Provide the [x, y] coordinate of the cell's center where the given text is located.  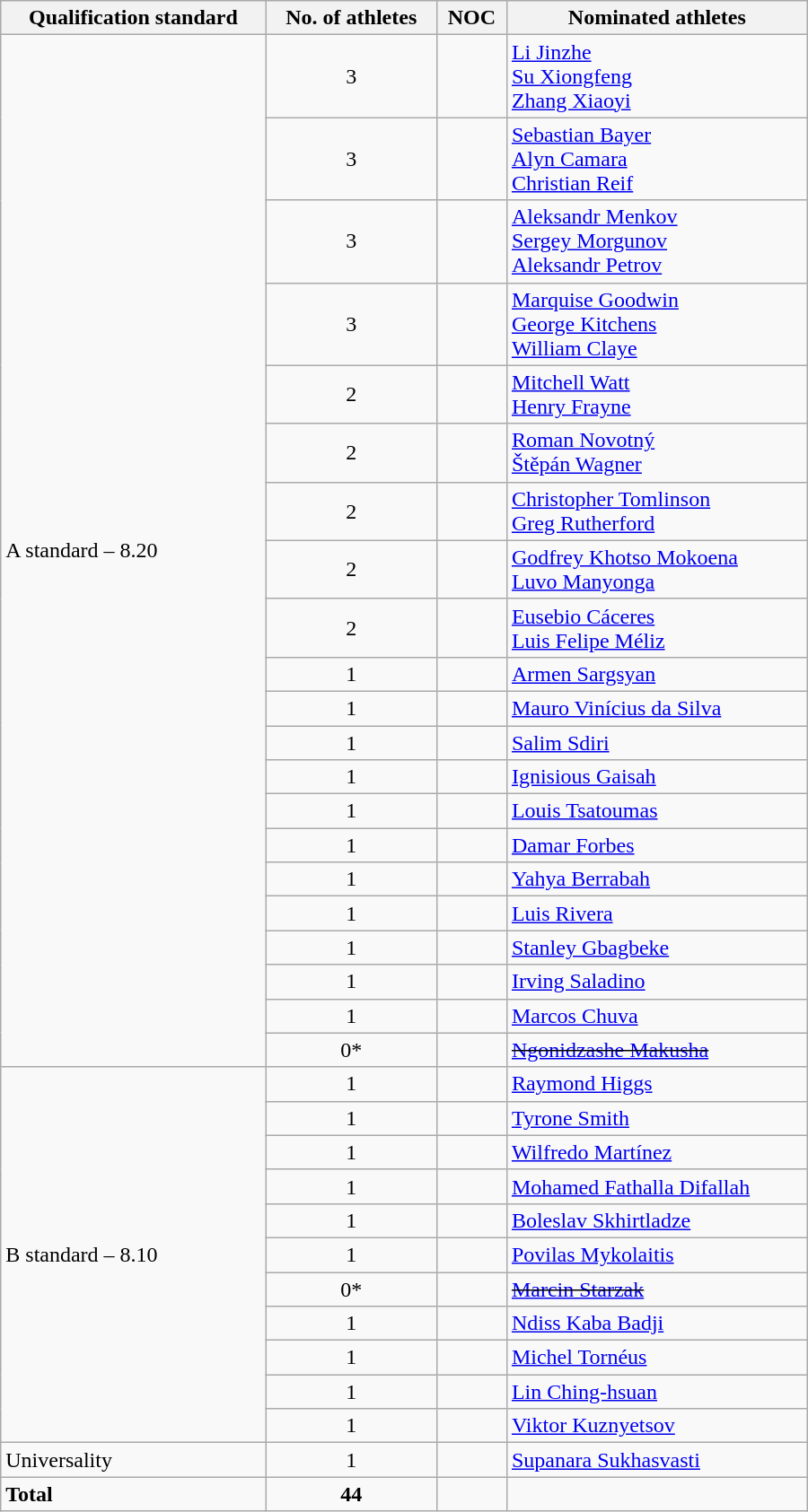
Viktor Kuznyetsov [657, 1426]
Supanara Sukhasvasti [657, 1460]
Lin Ching-hsuan [657, 1392]
Qualification standard [133, 18]
Mohamed Fathalla Difallah [657, 1186]
Boleslav Skhirtladze [657, 1220]
Povilas Mykolaitis [657, 1254]
Marcos Chuva [657, 1016]
No. of athletes [351, 18]
Ndiss Kaba Badji [657, 1324]
Godfrey Khotso MokoenaLuvo Manyonga [657, 569]
Mauro Vinícius da Silva [657, 708]
Roman NovotnýŠtěpán Wagner [657, 452]
Damar Forbes [657, 845]
Total [133, 1494]
A standard – 8.20 [133, 551]
44 [351, 1494]
Tyrone Smith [657, 1118]
Salim Sdiri [657, 742]
B standard – 8.10 [133, 1254]
Louis Tsatoumas [657, 811]
Stanley Gbagbeke [657, 948]
Luis Rivera [657, 913]
Armen Sargsyan [657, 674]
Ignisious Gaisah [657, 777]
Nominated athletes [657, 18]
Mitchell WattHenry Frayne [657, 395]
Eusebio CáceresLuis Felipe Méliz [657, 628]
Sebastian BayerAlyn CamaraChristian Reif [657, 159]
Marquise GoodwinGeorge KitchensWilliam Claye [657, 324]
Wilfredo Martínez [657, 1152]
Michel Tornéus [657, 1358]
Li JinzheSu XiongfengZhang Xiaoyi [657, 76]
Aleksandr MenkovSergey MorgunovAleksandr Petrov [657, 241]
Ngonidzashe Makusha [657, 1050]
Marcin Starzak [657, 1289]
Yahya Berrabah [657, 879]
NOC [471, 18]
Universality [133, 1460]
Irving Saladino [657, 982]
Raymond Higgs [657, 1084]
Christopher TomlinsonGreg Rutherford [657, 511]
